For the text-containing cell, return its midpoint in (X, Y) coordinate format. 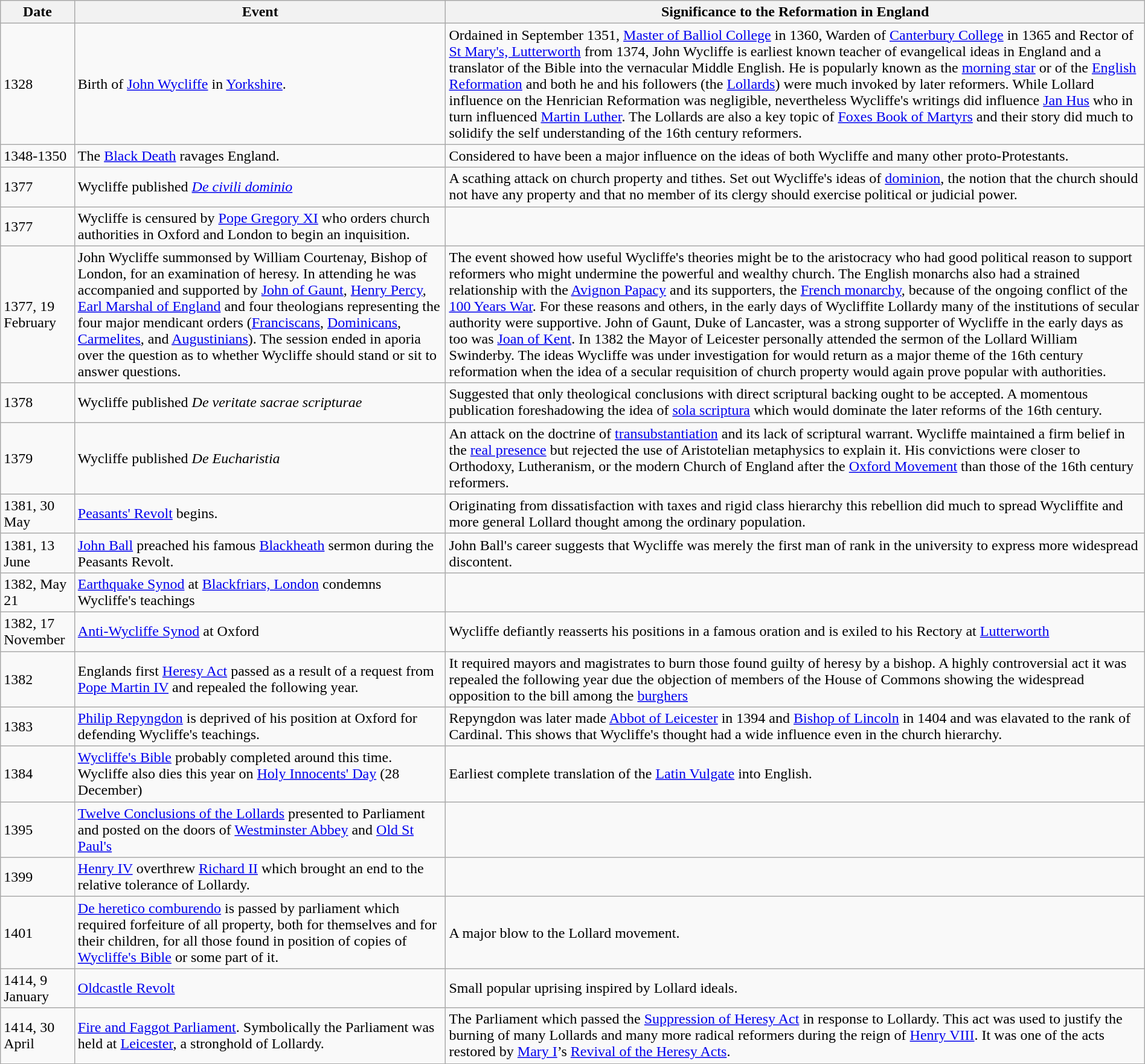
Englands first Heresy Act passed as a result of a request from Pope Martin IV and repealed the following year. (260, 679)
The Black Death ravages England. (260, 156)
Henry IV overthrew Richard II which brought an end to the relative tolerance of Lollardy. (260, 877)
Earliest complete translation of the Latin Vulgate into English. (795, 774)
1328 (37, 84)
1384 (37, 774)
1395 (37, 830)
Date (37, 12)
Oldcastle Revolt (260, 988)
Event (260, 12)
1382, 17 November (37, 632)
Significance to the Reformation in England (795, 12)
1381, 30 May (37, 513)
Small popular uprising inspired by Lollard ideals. (795, 988)
Twelve Conclusions of the Lollards presented to Parliament and posted on the doors of Westminster Abbey and Old St Paul's (260, 830)
1414, 30 April (37, 1036)
Fire and Faggot Parliament. Symbolically the Parliament was held at Leicester, a stronghold of Lollardy. (260, 1036)
Wycliffe published De veritate sacrae scripturae (260, 402)
Wycliffe is censured by Pope Gregory XI who orders church authorities in Oxford and London to begin an inquisition. (260, 226)
Wycliffe published De Eucharistia (260, 458)
Earthquake Synod at Blackfriars, London condemns Wycliffe's teachings (260, 592)
1383 (37, 727)
1378 (37, 402)
Peasants' Revolt begins. (260, 513)
Philip Repyngdon is deprived of his position at Oxford for defending Wycliffe's teachings. (260, 727)
Birth of John Wycliffe in Yorkshire. (260, 84)
1382, May 21 (37, 592)
1414, 9 January (37, 988)
John Ball preached his famous Blackheath sermon during the Peasants Revolt. (260, 553)
1348-1350 (37, 156)
A major blow to the Lollard movement. (795, 932)
John Ball's career suggests that Wycliffe was merely the first man of rank in the university to express more widespread discontent. (795, 553)
Anti-Wycliffe Synod at Oxford (260, 632)
Wycliffe published De civili dominio (260, 187)
Wycliffe defiantly reasserts his positions in a famous oration and is exiled to his Rectory at Lutterworth (795, 632)
Considered to have been a major influence on the ideas of both Wycliffe and many other proto-Protestants. (795, 156)
1399 (37, 877)
1382 (37, 679)
Wycliffe's Bible probably completed around this time. Wycliffe also dies this year on Holy Innocents' Day (28 December) (260, 774)
1377, 19 February (37, 314)
1379 (37, 458)
1401 (37, 932)
1381, 13 June (37, 553)
